Scan for the cell matching the given text and deliver its (X, Y) coordinate at center. 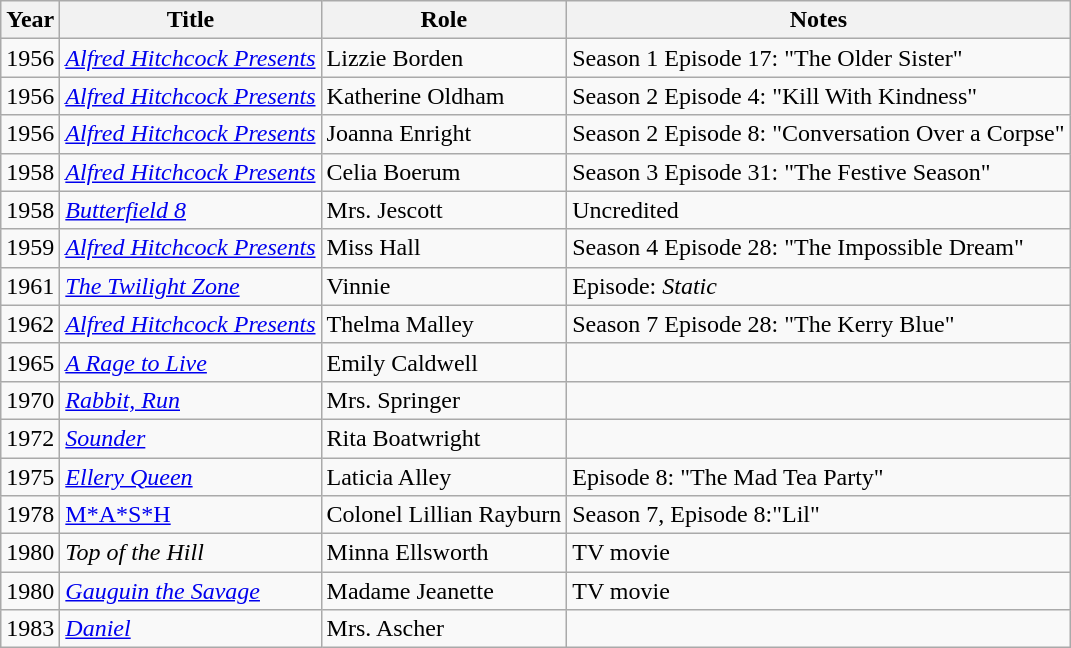
Rita Boatwright (444, 438)
Katherine Oldham (444, 96)
Madame Jeanette (444, 591)
Mrs. Springer (444, 400)
Uncredited (818, 210)
Season 2 Episode 8: "Conversation Over a Corpse" (818, 134)
1962 (30, 324)
1970 (30, 400)
Season 7 Episode 28: "The Kerry Blue" (818, 324)
Season 1 Episode 17: "The Older Sister" (818, 58)
Sounder (190, 438)
Vinnie (444, 286)
Gauguin the Savage (190, 591)
1961 (30, 286)
Emily Caldwell (444, 362)
1965 (30, 362)
Title (190, 20)
Lizzie Borden (444, 58)
Season 4 Episode 28: "The Impossible Dream" (818, 248)
A Rage to Live (190, 362)
Butterfield 8 (190, 210)
Season 3 Episode 31: "The Festive Season" (818, 172)
Season 2 Episode 4: "Kill With Kindness" (818, 96)
Thelma Malley (444, 324)
Miss Hall (444, 248)
Minna Ellsworth (444, 553)
1975 (30, 477)
Role (444, 20)
Colonel Lillian Rayburn (444, 515)
1972 (30, 438)
Top of the Hill (190, 553)
Celia Boerum (444, 172)
Ellery Queen (190, 477)
The Twilight Zone (190, 286)
Rabbit, Run (190, 400)
Joanna Enright (444, 134)
1959 (30, 248)
M*A*S*H (190, 515)
Season 7, Episode 8:"Lil" (818, 515)
1978 (30, 515)
Year (30, 20)
1983 (30, 629)
Episode 8: "The Mad Tea Party" (818, 477)
Laticia Alley (444, 477)
Notes (818, 20)
Mrs. Ascher (444, 629)
Episode: Static (818, 286)
Mrs. Jescott (444, 210)
Daniel (190, 629)
